Capture the cell that displays the provided text and extract its (X, Y) central coordinate. 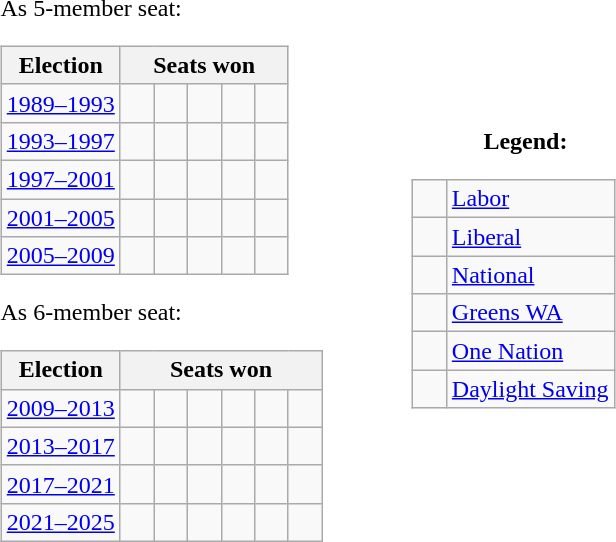
1993–1997 (60, 141)
National (530, 275)
Daylight Saving (530, 389)
2001–2005 (60, 217)
Greens WA (530, 313)
1997–2001 (60, 179)
Liberal (530, 237)
Labor (530, 199)
2009–2013 (60, 408)
2005–2009 (60, 256)
2021–2025 (60, 522)
One Nation (530, 351)
2017–2021 (60, 484)
1989–1993 (60, 103)
2013–2017 (60, 446)
